Determine the (x, y) coordinate at the center of the cell enclosing the given text.  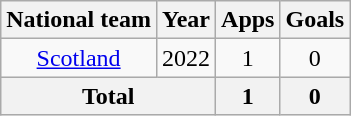
2022 (186, 58)
Apps (248, 20)
National team (79, 20)
Year (186, 20)
Goals (315, 20)
Scotland (79, 58)
Total (108, 96)
